From the cell containing the given text, extract its center point as (X, Y) coordinate. 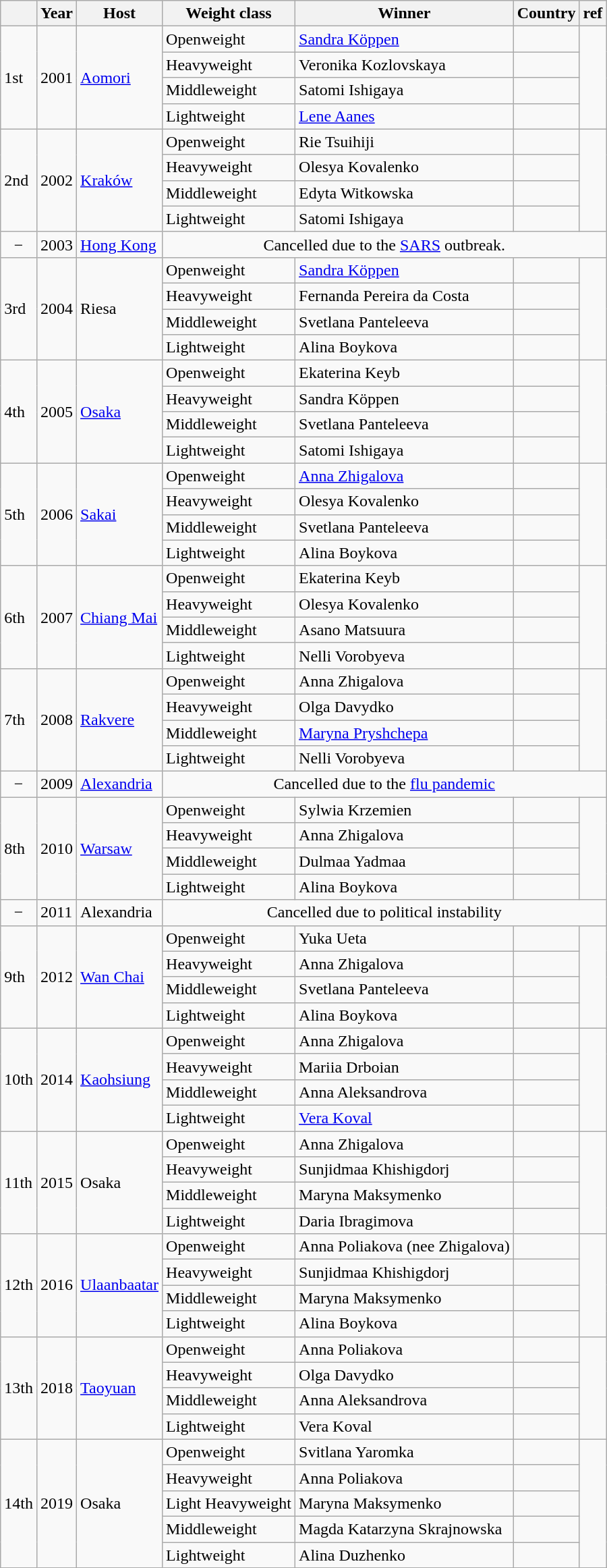
Fernanda Pereira da Costa (405, 296)
2015 (57, 1183)
2014 (57, 1079)
Yuka Ueta (405, 938)
Taoyuan (120, 1388)
2001 (57, 78)
Wan Chai (120, 977)
2004 (57, 308)
14th (19, 1503)
Rie Tsuihiji (405, 142)
Aomori (120, 78)
9th (19, 977)
Ulaanbaatar (120, 1285)
Dulmaa Yadmaa (405, 861)
2018 (57, 1388)
2007 (57, 617)
2010 (57, 848)
6th (19, 617)
Hong Kong (120, 244)
7th (19, 720)
Edyta Witkowska (405, 193)
Country (546, 13)
Veronika Kozlovskaya (405, 65)
Kaohsiung (120, 1079)
Mariia Drboian (405, 1066)
Cancelled due to the flu pandemic (384, 784)
8th (19, 848)
Alina Duzhenko (405, 1555)
5th (19, 514)
13th (19, 1388)
2011 (57, 913)
Sylwia Krzemien (405, 810)
Rakvere (120, 720)
2nd (19, 180)
Cancelled due to the SARS outbreak. (384, 244)
4th (19, 412)
10th (19, 1079)
Sakai (120, 514)
Svitlana Yaromka (405, 1452)
Magda Katarzyna Skrajnowska (405, 1529)
Lene Aanes (405, 116)
3rd (19, 308)
Maryna Pryshchepa (405, 732)
Anna Poliakova (nee Zhigalova) (405, 1247)
Chiang Mai (120, 617)
2009 (57, 784)
2008 (57, 720)
Kraków (120, 180)
Asano Matsuura (405, 630)
Daria Ibragimova (405, 1221)
2002 (57, 180)
ref (593, 13)
Weight class (229, 13)
2003 (57, 244)
11th (19, 1183)
2019 (57, 1503)
Cancelled due to political instability (384, 913)
2016 (57, 1285)
2006 (57, 514)
1st (19, 78)
Host (120, 13)
Light Heavyweight (229, 1503)
2005 (57, 412)
Warsaw (120, 848)
12th (19, 1285)
Winner (405, 13)
Riesa (120, 308)
2012 (57, 977)
Year (57, 13)
